Identify which cell holds the provided text, then report its [X, Y] central coordinate. 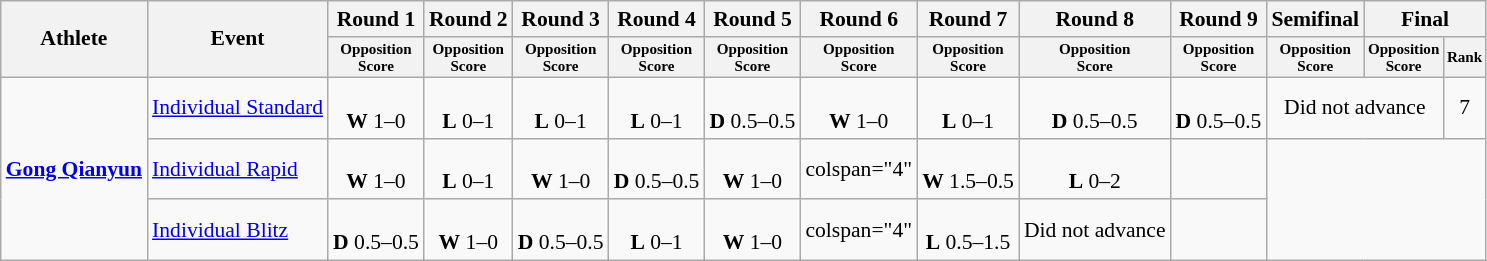
Final [1425, 19]
Round 8 [1095, 19]
Event [238, 39]
Individual Blitz [238, 230]
L 0.5–1.5 [968, 230]
Round 2 [468, 19]
W 1.5–0.5 [968, 168]
7 [1464, 108]
Round 3 [561, 19]
Rank [1464, 58]
Round 7 [968, 19]
Round 1 [376, 19]
Round 6 [858, 19]
Individual Rapid [238, 168]
Semifinal [1315, 19]
L 0–2 [1095, 168]
Round 4 [657, 19]
Round 9 [1219, 19]
Individual Standard [238, 108]
Athlete [74, 39]
Round 5 [752, 19]
Gong Qianyun [74, 168]
